Detect which cell encompasses the target text, then output its [X, Y] center coordinate. 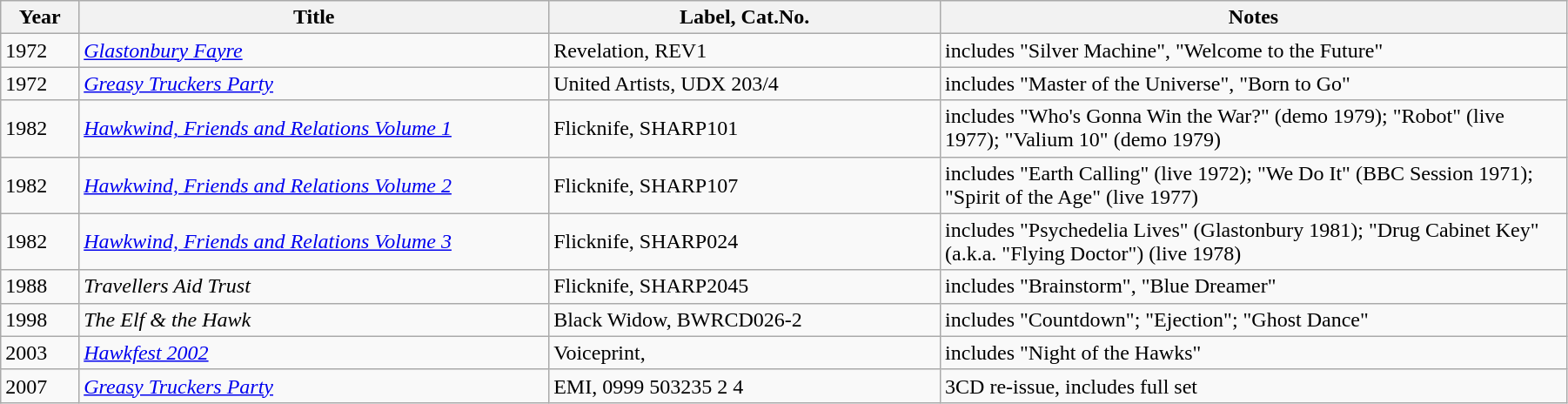
The Elf & the Hawk [314, 320]
Flicknife, SHARP024 [745, 242]
Flicknife, SHARP2045 [745, 286]
3CD re-issue, includes full set [1254, 386]
Hawkwind, Friends and Relations Volume 1 [314, 129]
Hawkwind, Friends and Relations Volume 2 [314, 185]
Title [314, 17]
Travellers Aid Trust [314, 286]
2007 [40, 386]
Year [40, 17]
Flicknife, SHARP101 [745, 129]
Voiceprint, [745, 353]
United Artists, UDX 203/4 [745, 84]
Glastonbury Fayre [314, 50]
includes "Earth Calling" (live 1972); "We Do It" (BBC Session 1971); "Spirit of the Age" (live 1977) [1254, 185]
2003 [40, 353]
Label, Cat.No. [745, 17]
Revelation, REV1 [745, 50]
includes "Master of the Universe", "Born to Go" [1254, 84]
1998 [40, 320]
Notes [1254, 17]
EMI, 0999 503235 2 4 [745, 386]
Hawkfest 2002 [314, 353]
includes "Who's Gonna Win the War?" (demo 1979); "Robot" (live 1977); "Valium 10" (demo 1979) [1254, 129]
includes "Psychedelia Lives" (Glastonbury 1981); "Drug Cabinet Key" (a.k.a. "Flying Doctor") (live 1978) [1254, 242]
1988 [40, 286]
includes "Night of the Hawks" [1254, 353]
Flicknife, SHARP107 [745, 185]
Hawkwind, Friends and Relations Volume 3 [314, 242]
Black Widow, BWRCD026-2 [745, 320]
includes "Brainstorm", "Blue Dreamer" [1254, 286]
includes "Countdown"; "Ejection"; "Ghost Dance" [1254, 320]
includes "Silver Machine", "Welcome to the Future" [1254, 50]
